Locate the cell with the specified text and output its [X, Y] center coordinate. 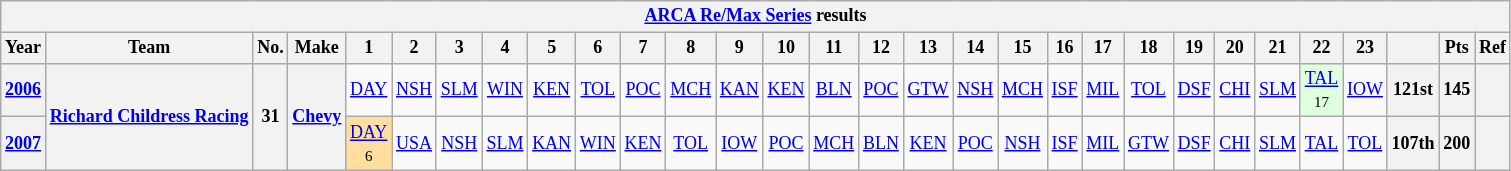
5 [552, 48]
2007 [24, 144]
DAY6 [369, 144]
20 [1235, 48]
17 [1103, 48]
13 [928, 48]
9 [740, 48]
1 [369, 48]
19 [1194, 48]
11 [834, 48]
12 [882, 48]
No. [270, 48]
200 [1457, 144]
Chevy [317, 116]
7 [643, 48]
31 [270, 116]
Richard Childress Racing [148, 116]
Ref [1493, 48]
2 [414, 48]
15 [1023, 48]
16 [1064, 48]
23 [1366, 48]
ARCA Re/Max Series results [756, 16]
Pts [1457, 48]
10 [786, 48]
8 [691, 48]
TAL17 [1321, 90]
DAY [369, 90]
107th [1413, 144]
Team [148, 48]
USA [414, 144]
TAL [1321, 144]
Make [317, 48]
145 [1457, 90]
3 [459, 48]
14 [976, 48]
22 [1321, 48]
4 [505, 48]
21 [1278, 48]
18 [1149, 48]
2006 [24, 90]
121st [1413, 90]
Year [24, 48]
6 [598, 48]
